Identify which cell holds the provided text, then report its (X, Y) central coordinate. 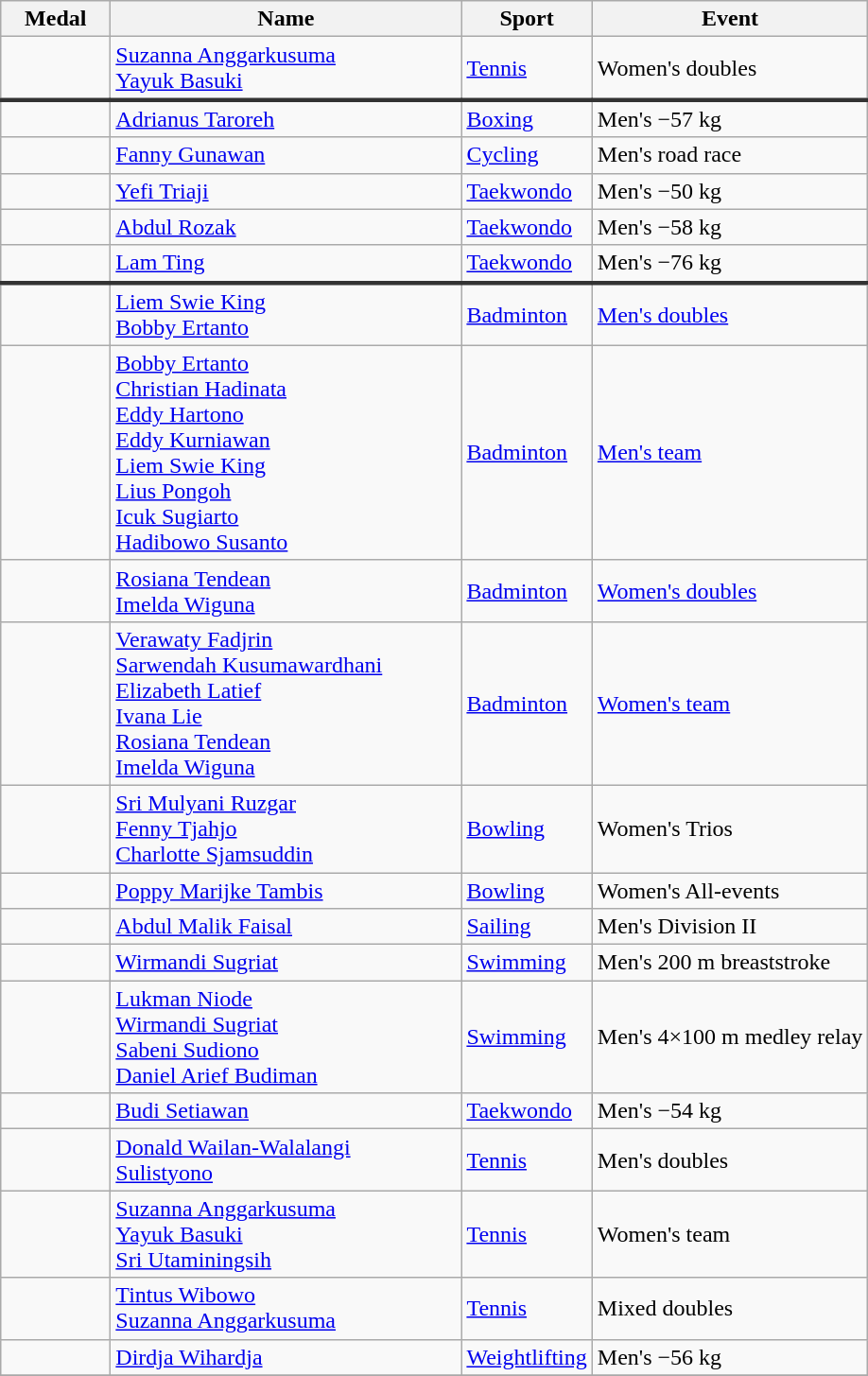
Men's 200 m breaststroke (730, 963)
Men's road race (730, 155)
Men's −58 kg (730, 227)
Verawaty FadjrinSarwendah KusumawardhaniElizabeth LatiefIvana LieRosiana TendeanImelda Wiguna (286, 704)
Men's team (730, 452)
Lukman NiodeWirmandi SugriatSabeni SudionoDaniel Arief Budiman (286, 1036)
Suzanna AnggarkusumaYayuk BasukiSri Utaminingsih (286, 1234)
Men's −57 kg (730, 118)
Event (730, 19)
Women's Trios (730, 828)
Poppy Marijke Tambis (286, 890)
Dirdja Wihardja (286, 1357)
Men's −56 kg (730, 1357)
Boxing (527, 118)
Men's 4×100 m medley relay (730, 1036)
Suzanna AnggarkusumaYayuk Basuki (286, 68)
Rosiana TendeanImelda Wiguna (286, 590)
Men's −50 kg (730, 191)
Abdul Malik Faisal (286, 927)
Cycling (527, 155)
Wirmandi Sugriat (286, 963)
Weightlifting (527, 1357)
Sri Mulyani RuzgarFenny TjahjoCharlotte Sjamsuddin (286, 828)
Men's Division II (730, 927)
Women's All-events (730, 890)
Tintus WibowoSuzanna Anggarkusuma (286, 1309)
Adrianus Taroreh (286, 118)
Sailing (527, 927)
Liem Swie KingBobby Ertanto (286, 314)
Abdul Rozak (286, 227)
Fanny Gunawan (286, 155)
Medal (56, 19)
Sport (527, 19)
Men's −54 kg (730, 1111)
Mixed doubles (730, 1309)
Lam Ting (286, 264)
Donald Wailan-WalalangiSulistyono (286, 1159)
Name (286, 19)
Men's −76 kg (730, 264)
Yefi Triaji (286, 191)
Budi Setiawan (286, 1111)
Bobby ErtantoChristian HadinataEddy HartonoEddy KurniawanLiem Swie KingLius PongohIcuk SugiartoHadibowo Susanto (286, 452)
